From the cell containing the given text, extract its center point as (X, Y) coordinate. 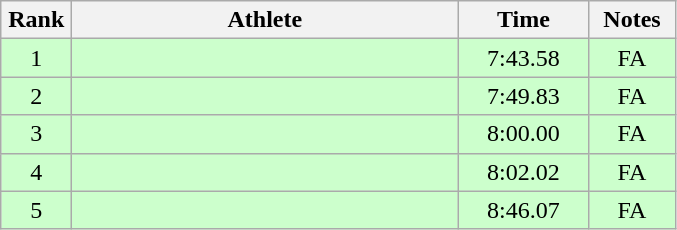
8:02.02 (524, 172)
Notes (632, 20)
5 (36, 210)
Athlete (265, 20)
4 (36, 172)
Rank (36, 20)
7:43.58 (524, 58)
7:49.83 (524, 96)
Time (524, 20)
3 (36, 134)
2 (36, 96)
8:00.00 (524, 134)
1 (36, 58)
8:46.07 (524, 210)
